Find where the given text appears and provide that cell's center as (x, y) coordinate. 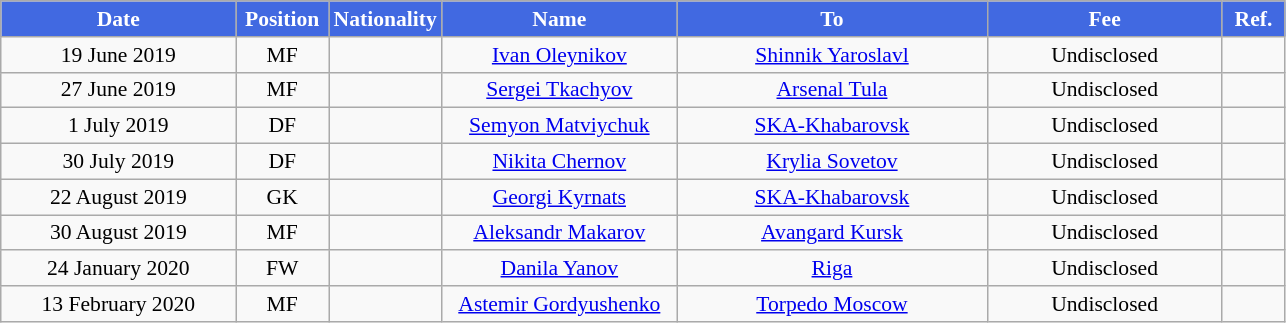
13 February 2020 (118, 304)
Name (560, 19)
Krylia Sovetov (832, 162)
Ivan Oleynikov (560, 55)
Arsenal Tula (832, 90)
GK (282, 197)
27 June 2019 (118, 90)
22 August 2019 (118, 197)
FW (282, 269)
30 August 2019 (118, 233)
To (832, 19)
Avangard Kursk (832, 233)
Georgi Kyrnats (560, 197)
Semyon Matviychuk (560, 126)
Fee (1104, 19)
Aleksandr Makarov (560, 233)
Sergei Tkachyov (560, 90)
Ref. (1254, 19)
30 July 2019 (118, 162)
Riga (832, 269)
Danila Yanov (560, 269)
Shinnik Yaroslavl (832, 55)
Position (282, 19)
Astemir Gordyushenko (560, 304)
Nationality (384, 19)
Nikita Chernov (560, 162)
24 January 2020 (118, 269)
1 July 2019 (118, 126)
19 June 2019 (118, 55)
Date (118, 19)
Torpedo Moscow (832, 304)
